Detect which cell encompasses the target text, then output its [x, y] center coordinate. 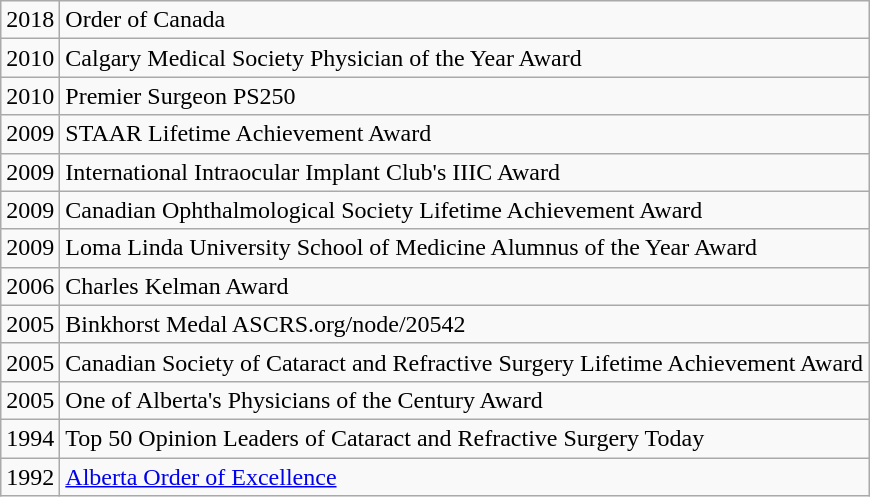
Premier Surgeon PS250 [464, 96]
Top 50 Opinion Leaders of Cataract and Refractive Surgery Today [464, 438]
One of Alberta's Physicians of the Century Award [464, 400]
2018 [30, 20]
Canadian Society of Cataract and Refractive Surgery Lifetime Achievement Award [464, 362]
Binkhorst Medal ASCRS.org/node/20542 [464, 324]
1994 [30, 438]
Loma Linda University School of Medicine Alumnus of the Year Award [464, 248]
STAAR Lifetime Achievement Award [464, 134]
Charles Kelman Award [464, 286]
Order of Canada [464, 20]
2006 [30, 286]
Calgary Medical Society Physician of the Year Award [464, 58]
Canadian Ophthalmological Society Lifetime Achievement Award [464, 210]
International Intraocular Implant Club's IIIC Award [464, 172]
1992 [30, 477]
Alberta Order of Excellence [464, 477]
